Search for the cell housing the specified text and yield its [x, y] center coordinate. 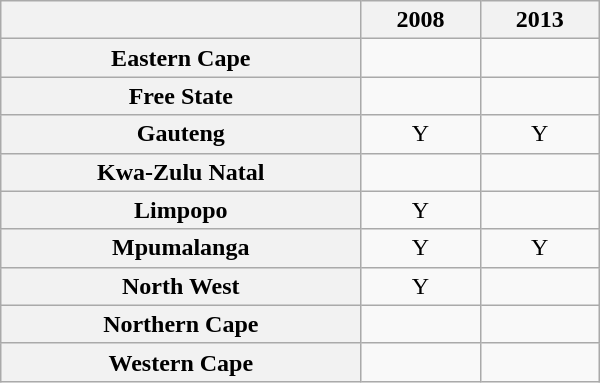
Eastern Cape [181, 58]
2013 [540, 20]
Western Cape [181, 362]
Free State [181, 96]
Limpopo [181, 210]
Mpumalanga [181, 248]
Gauteng [181, 134]
Northern Cape [181, 324]
North West [181, 286]
2008 [420, 20]
Kwa-Zulu Natal [181, 172]
